Identify which cell holds the provided text, then report its [X, Y] central coordinate. 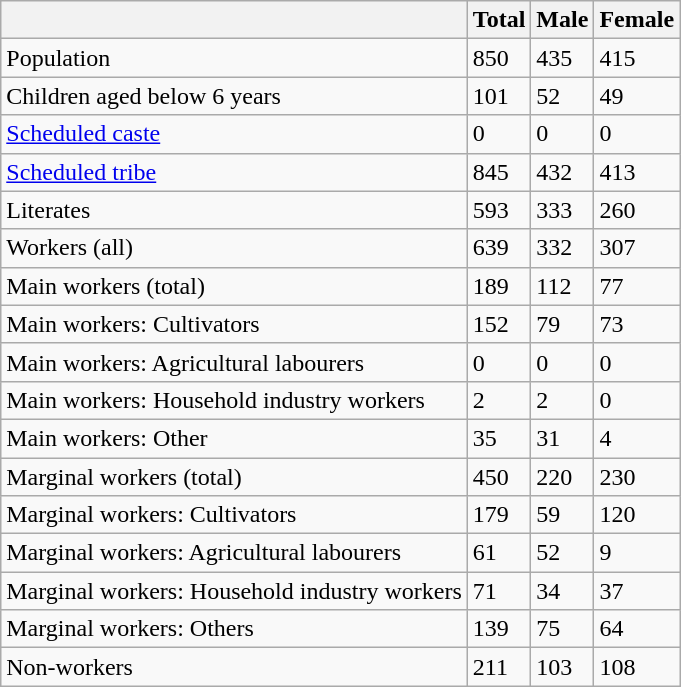
435 [562, 58]
Scheduled tribe [234, 172]
73 [637, 324]
Main workers: Cultivators [234, 324]
Total [499, 20]
59 [562, 515]
34 [562, 591]
112 [562, 286]
Literates [234, 210]
845 [499, 172]
189 [499, 286]
332 [562, 248]
101 [499, 96]
432 [562, 172]
179 [499, 515]
77 [637, 286]
260 [637, 210]
Female [637, 20]
Main workers: Household industry workers [234, 400]
Marginal workers (total) [234, 477]
413 [637, 172]
Workers (all) [234, 248]
450 [499, 477]
Children aged below 6 years [234, 96]
415 [637, 58]
220 [562, 477]
Main workers: Agricultural labourers [234, 362]
61 [499, 553]
152 [499, 324]
Scheduled caste [234, 134]
79 [562, 324]
139 [499, 629]
Marginal workers: Others [234, 629]
211 [499, 667]
71 [499, 591]
Main workers: Other [234, 438]
49 [637, 96]
230 [637, 477]
103 [562, 667]
37 [637, 591]
108 [637, 667]
850 [499, 58]
35 [499, 438]
Main workers (total) [234, 286]
Marginal workers: Cultivators [234, 515]
333 [562, 210]
31 [562, 438]
Male [562, 20]
4 [637, 438]
593 [499, 210]
Population [234, 58]
120 [637, 515]
64 [637, 629]
Non-workers [234, 667]
Marginal workers: Household industry workers [234, 591]
639 [499, 248]
9 [637, 553]
75 [562, 629]
Marginal workers: Agricultural labourers [234, 553]
307 [637, 248]
